From the cell containing the given text, extract its center point as [X, Y] coordinate. 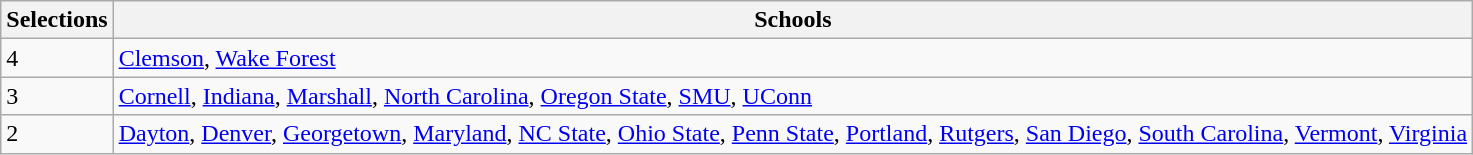
3 [57, 96]
2 [57, 134]
Dayton, Denver, Georgetown, Maryland, NC State, Ohio State, Penn State, Portland, Rutgers, San Diego, South Carolina, Vermont, Virginia [792, 134]
4 [57, 58]
Cornell, Indiana, Marshall, North Carolina, Oregon State, SMU, UConn [792, 96]
Schools [792, 20]
Selections [57, 20]
Clemson, Wake Forest [792, 58]
